Capture the cell that displays the provided text and extract its (X, Y) central coordinate. 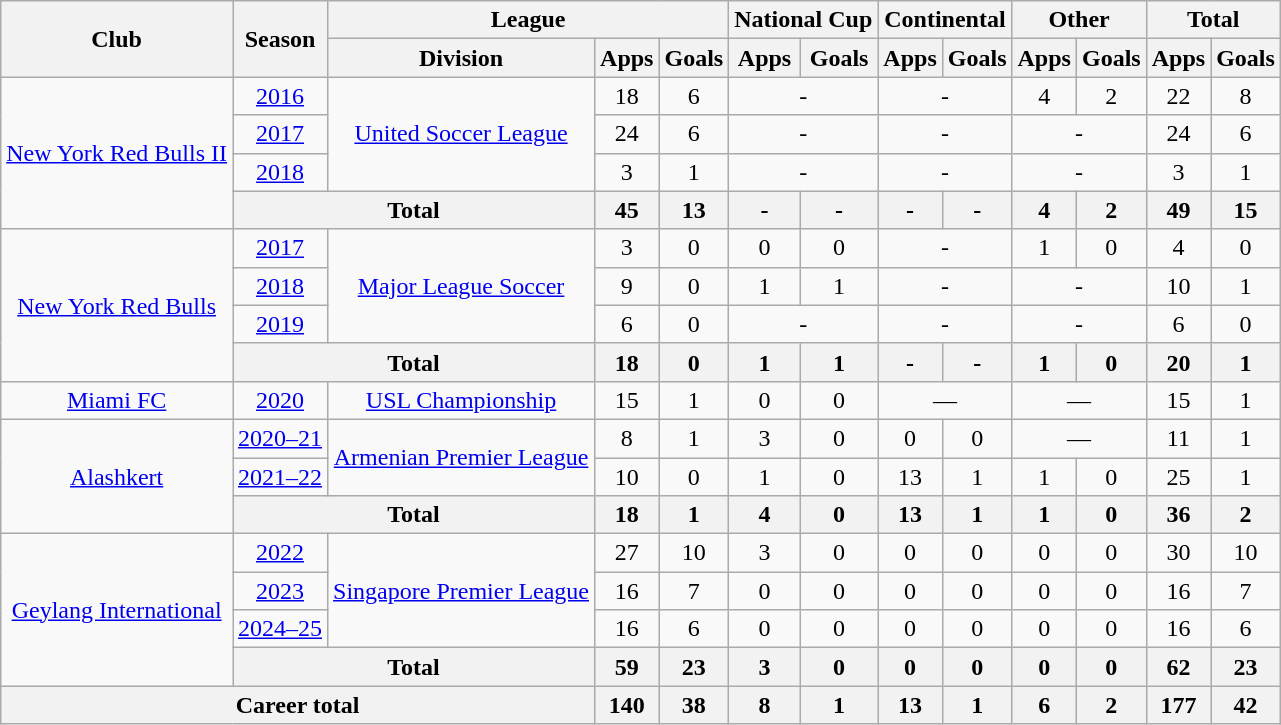
Armenian Premier League (462, 457)
59 (627, 667)
2019 (280, 324)
Alashkert (117, 476)
United Soccer League (462, 134)
2020–21 (280, 438)
11 (1178, 438)
20 (1178, 362)
New York Red Bulls (117, 305)
2020 (280, 400)
Division (462, 58)
USL Championship (462, 400)
Major League Soccer (462, 286)
Club (117, 39)
Season (280, 39)
42 (1246, 705)
2016 (280, 96)
Miami FC (117, 400)
Continental (945, 20)
League (528, 20)
9 (627, 286)
Geylang International (117, 610)
25 (1178, 477)
2023 (280, 591)
45 (627, 210)
140 (627, 705)
22 (1178, 96)
Other (1079, 20)
2024–25 (280, 629)
30 (1178, 553)
2022 (280, 553)
2021–22 (280, 477)
62 (1178, 667)
49 (1178, 210)
Career total (298, 705)
New York Red Bulls II (117, 153)
National Cup (804, 20)
38 (694, 705)
27 (627, 553)
36 (1178, 515)
177 (1178, 705)
Singapore Premier League (462, 591)
